Pinpoint the cell where the given text exists, returning its [X, Y] midpoint coordinate. 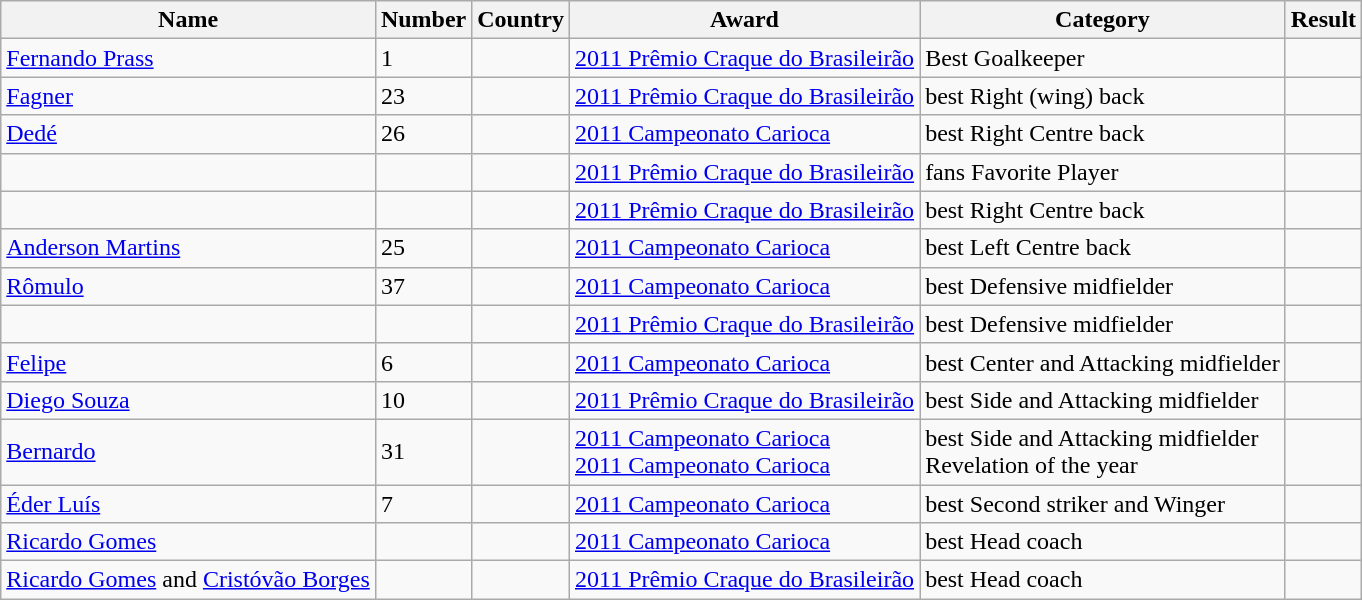
26 [423, 134]
25 [423, 248]
Fagner [188, 96]
best Side and Attacking midfielder Revelation of the year [1103, 452]
best Left Centre back [1103, 248]
Dedé [188, 134]
1 [423, 58]
Result [1323, 20]
Diego Souza [188, 400]
Fernando Prass [188, 58]
31 [423, 452]
23 [423, 96]
best Right (wing) back [1103, 96]
Ricardo Gomes and Cristóvão Borges [188, 580]
Anderson Martins [188, 248]
best Center and Attacking midfielder [1103, 362]
6 [423, 362]
fans Favorite Player [1103, 172]
best Side and Attacking midfielder [1103, 400]
Bernardo [188, 452]
Number [423, 20]
Éder Luís [188, 503]
10 [423, 400]
Ricardo Gomes [188, 542]
best Second striker and Winger [1103, 503]
Best Goalkeeper [1103, 58]
Name [188, 20]
37 [423, 286]
Felipe [188, 362]
Award [744, 20]
2011 Campeonato Carioca 2011 Campeonato Carioca [744, 452]
Rômulo [188, 286]
Country [521, 20]
7 [423, 503]
Category [1103, 20]
